Return (x, y) of the center of cell containing provided text 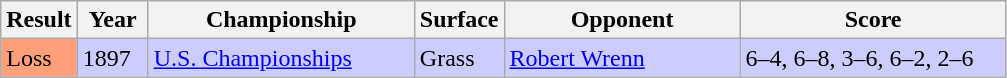
Opponent (622, 20)
Result (39, 20)
Championship (281, 20)
Grass (459, 58)
6–4, 6–8, 3–6, 6–2, 2–6 (873, 58)
U.S. Championships (281, 58)
Year (112, 20)
Score (873, 20)
Surface (459, 20)
1897 (112, 58)
Robert Wrenn (622, 58)
Loss (39, 58)
